Determine the [X, Y] coordinate at the center of the cell enclosing the given text.  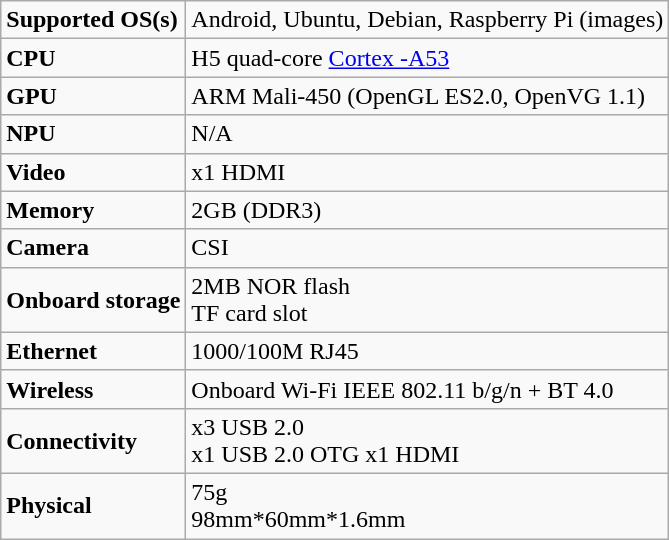
x1 HDMI [428, 172]
Physical [94, 506]
NPU [94, 134]
Supported OS(s) [94, 20]
Android, Ubuntu, Debian, Raspberry Pi (images) [428, 20]
CSI [428, 248]
Ethernet [94, 351]
Camera [94, 248]
x3 USB 2.0x1 USB 2.0 OTG x1 HDMI [428, 440]
Onboard Wi-Fi IEEE 802.11 b/g/n + BT 4.0 [428, 389]
2MB NOR flashTF card slot [428, 300]
N/A [428, 134]
Onboard storage [94, 300]
Memory [94, 210]
75g98mm*60mm*1.6mm [428, 506]
Wireless [94, 389]
1000/100M RJ45 [428, 351]
H5 quad-core Cortex -A53 [428, 58]
GPU [94, 96]
CPU [94, 58]
ARM Mali-450 (OpenGL ES2.0, OpenVG 1.1) [428, 96]
Connectivity [94, 440]
2GB (DDR3) [428, 210]
Video [94, 172]
